Scan for the cell matching the given text and deliver its [X, Y] coordinate at center. 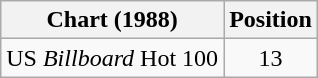
Position [271, 20]
US Billboard Hot 100 [112, 58]
Chart (1988) [112, 20]
13 [271, 58]
